Determine the [x, y] coordinate at the center of the cell enclosing the given text.  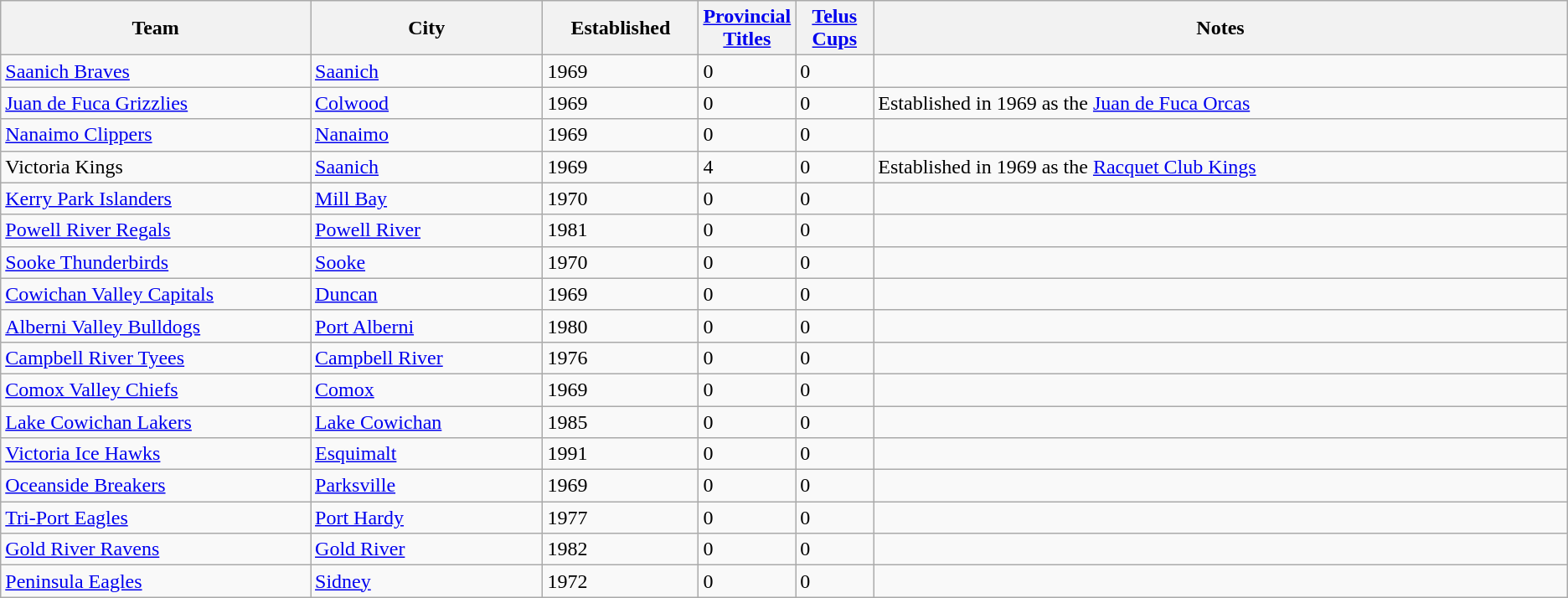
Oceanside Breakers [156, 486]
1977 [621, 518]
Tri-Port Eagles [156, 518]
Lake Cowichan Lakers [156, 421]
Gold River Ravens [156, 549]
1991 [621, 454]
Sooke Thunderbirds [156, 262]
1982 [621, 549]
Comox Valley Chiefs [156, 389]
Kerry Park Islanders [156, 198]
Comox [427, 389]
City [427, 28]
Campbell River [427, 358]
Campbell River Tyees [156, 358]
Powell River Regals [156, 230]
Team [156, 28]
Port Alberni [427, 326]
Cowichan Valley Capitals [156, 294]
Saanich Braves [156, 71]
Sidney [427, 581]
Established in 1969 as the Juan de Fuca Orcas [1220, 103]
1980 [621, 326]
Nanaimo Clippers [156, 135]
Mill Bay [427, 198]
1985 [621, 421]
Sooke [427, 262]
1981 [621, 230]
Established in 1969 as the Racquet Club Kings [1220, 167]
Peninsula Eagles [156, 581]
Victoria Kings [156, 167]
Nanaimo [427, 135]
Established [621, 28]
Duncan [427, 294]
Notes [1220, 28]
Port Hardy [427, 518]
1972 [621, 581]
Victoria Ice Hawks [156, 454]
Gold River [427, 549]
Provincial Titles [747, 28]
1976 [621, 358]
Juan de Fuca Grizzlies [156, 103]
Parksville [427, 486]
Telus Cups [834, 28]
4 [747, 167]
Esquimalt [427, 454]
Colwood [427, 103]
Alberni Valley Bulldogs [156, 326]
Lake Cowichan [427, 421]
Powell River [427, 230]
